From the cell containing the given text, extract its center point as [X, Y] coordinate. 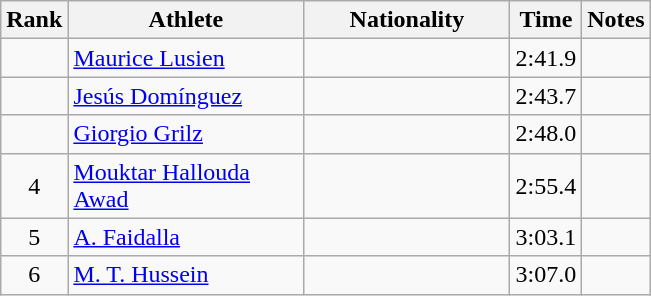
Maurice Lusien [186, 58]
Notes [616, 20]
Time [546, 20]
Nationality [407, 20]
Rank [34, 20]
2:48.0 [546, 134]
6 [34, 275]
2:43.7 [546, 96]
M. T. Hussein [186, 275]
3:07.0 [546, 275]
2:55.4 [546, 186]
5 [34, 237]
Mouktar Hallouda Awad [186, 186]
Jesús Domínguez [186, 96]
Athlete [186, 20]
4 [34, 186]
Giorgio Grilz [186, 134]
2:41.9 [546, 58]
A. Faidalla [186, 237]
3:03.1 [546, 237]
